Find where the given text appears and provide that cell's center as (x, y) coordinate. 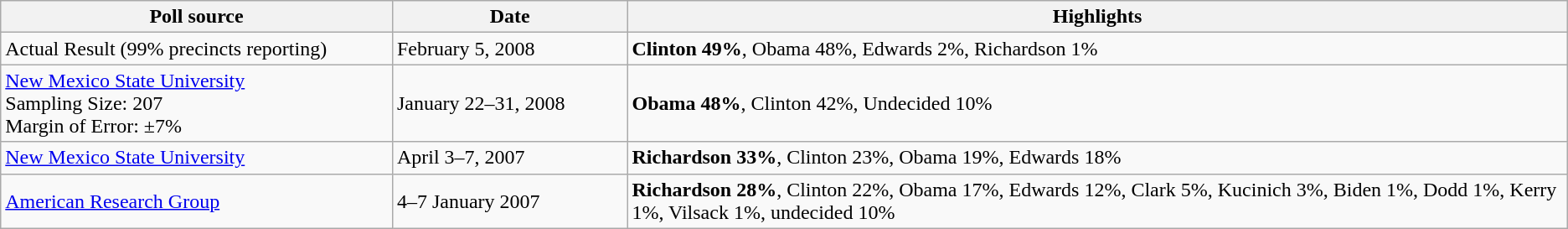
4–7 January 2007 (509, 201)
Obama 48%, Clinton 42%, Undecided 10% (1097, 103)
Richardson 28%, Clinton 22%, Obama 17%, Edwards 12%, Clark 5%, Kucinich 3%, Biden 1%, Dodd 1%, Kerry 1%, Vilsack 1%, undecided 10% (1097, 201)
Richardson 33%, Clinton 23%, Obama 19%, Edwards 18% (1097, 158)
New Mexico State University (197, 158)
Highlights (1097, 17)
New Mexico State UniversitySampling Size: 207 Margin of Error: ±7% (197, 103)
American Research Group (197, 201)
Clinton 49%, Obama 48%, Edwards 2%, Richardson 1% (1097, 49)
Date (509, 17)
April 3–7, 2007 (509, 158)
January 22–31, 2008 (509, 103)
Poll source (197, 17)
February 5, 2008 (509, 49)
Actual Result (99% precincts reporting) (197, 49)
